Output the (X, Y) coordinate of the center of the cell containing the given text.  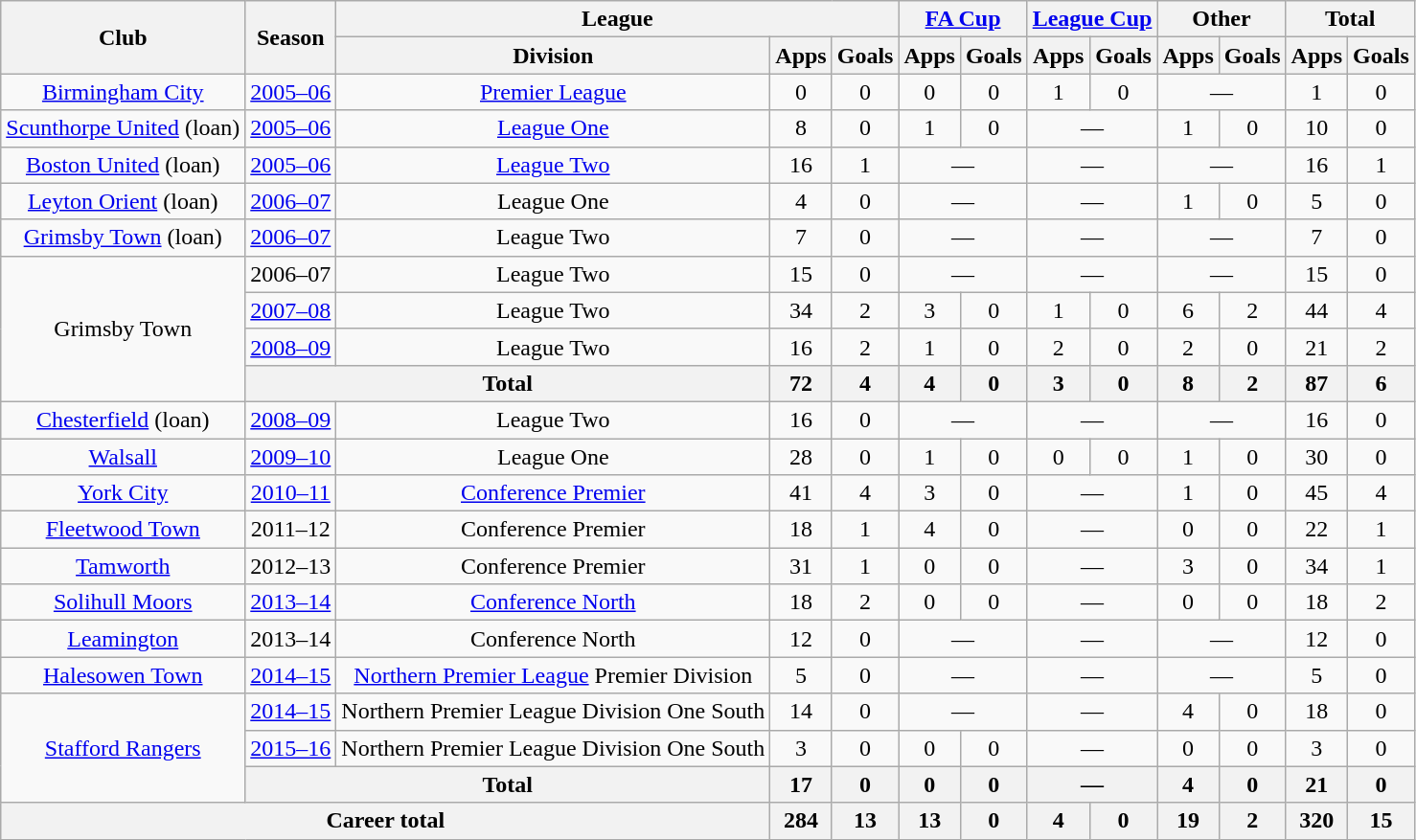
Tamworth (123, 566)
Birmingham City (123, 92)
Stafford Rangers (123, 748)
Division (554, 56)
Club (123, 37)
22 (1316, 530)
284 (801, 821)
320 (1316, 821)
30 (1316, 457)
2011–12 (291, 530)
Premier League (554, 92)
Season (291, 37)
FA Cup (963, 19)
Grimsby Town (123, 329)
York City (123, 493)
19 (1188, 821)
Scunthorpe United (loan) (123, 128)
Grimsby Town (loan) (123, 238)
87 (1316, 383)
28 (801, 457)
2007–08 (291, 310)
44 (1316, 310)
2010–11 (291, 493)
Career total (385, 821)
45 (1316, 493)
41 (801, 493)
31 (801, 566)
Other (1222, 19)
Leamington (123, 639)
72 (801, 383)
17 (801, 784)
2012–13 (291, 566)
2015–16 (291, 748)
Walsall (123, 457)
10 (1316, 128)
Leyton Orient (loan) (123, 201)
Boston United (loan) (123, 165)
Halesowen Town (123, 675)
League Cup (1092, 19)
14 (801, 712)
Northern Premier League Premier Division (554, 675)
2009–10 (291, 457)
Chesterfield (loan) (123, 420)
League (617, 19)
Solihull Moors (123, 602)
Fleetwood Town (123, 530)
